Determine the [X, Y] coordinate at the center of the cell enclosing the given text.  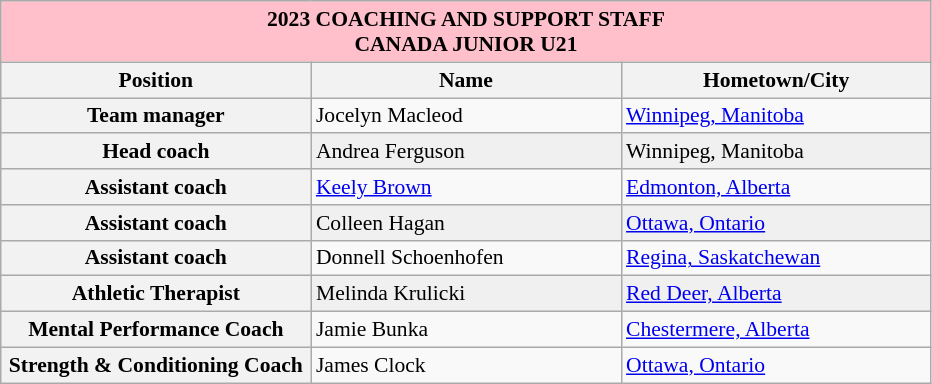
Position [156, 80]
Edmonton, Alberta [776, 187]
Melinda Krulicki [466, 294]
Regina, Saskatchewan [776, 258]
Mental Performance Coach [156, 330]
Colleen Hagan [466, 223]
Head coach [156, 152]
Keely Brown [466, 187]
Andrea Ferguson [466, 152]
Athletic Therapist [156, 294]
Donnell Schoenhofen [466, 258]
Red Deer, Alberta [776, 294]
James Clock [466, 365]
Jamie Bunka [466, 330]
2023 COACHING AND SUPPORT STAFFCANADA JUNIOR U21 [466, 32]
Jocelyn Macleod [466, 116]
Chestermere, Alberta [776, 330]
Name [466, 80]
Hometown/City [776, 80]
Strength & Conditioning Coach [156, 365]
Team manager [156, 116]
